Detect which cell encompasses the target text, then output its [x, y] center coordinate. 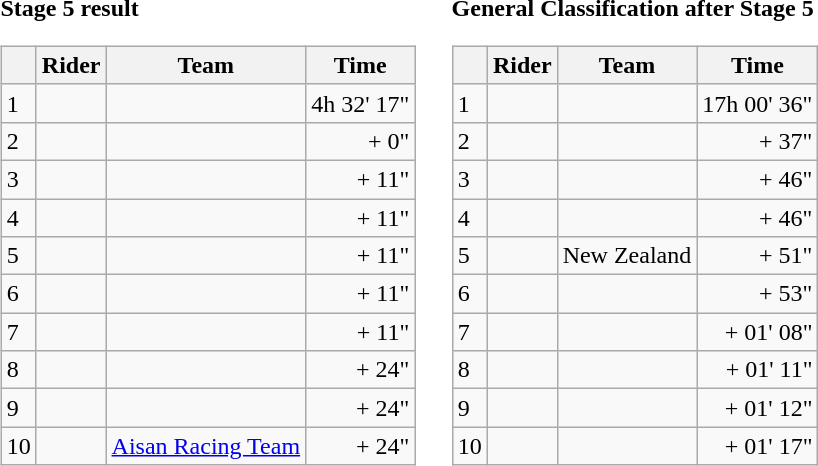
17h 00' 36" [758, 103]
+ 37" [758, 141]
+ 01' 11" [758, 370]
+ 51" [758, 256]
New Zealand [627, 256]
4h 32' 17" [360, 103]
+ 53" [758, 294]
Aisan Racing Team [206, 446]
+ 0" [360, 141]
+ 01' 17" [758, 446]
+ 01' 12" [758, 408]
+ 01' 08" [758, 332]
